Pinpoint the cell where the given text exists, returning its [X, Y] midpoint coordinate. 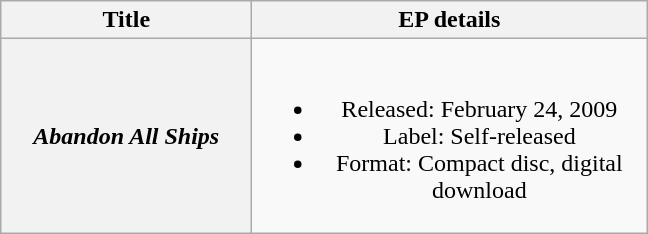
Abandon All Ships [126, 136]
EP details [450, 20]
Title [126, 20]
Released: February 24, 2009Label: Self-releasedFormat: Compact disc, digital download [450, 136]
